Provide the [X, Y] coordinate of the cell's center where the given text is located.  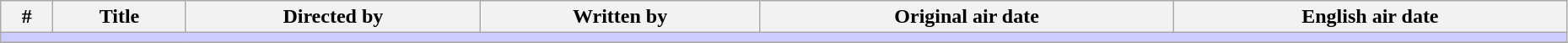
Written by [619, 17]
Directed by [332, 17]
English air date [1370, 17]
Title [120, 17]
# [27, 17]
Original air date [967, 17]
